Provide the [x, y] coordinate of the cell's center where the given text is located.  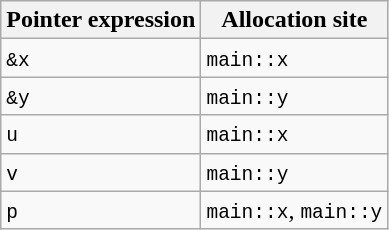
&x [101, 58]
Allocation site [294, 20]
v [101, 172]
&y [101, 96]
u [101, 134]
main::x, main::y [294, 210]
p [101, 210]
Pointer expression [101, 20]
